Pinpoint the cell where the given text exists, returning its (X, Y) midpoint coordinate. 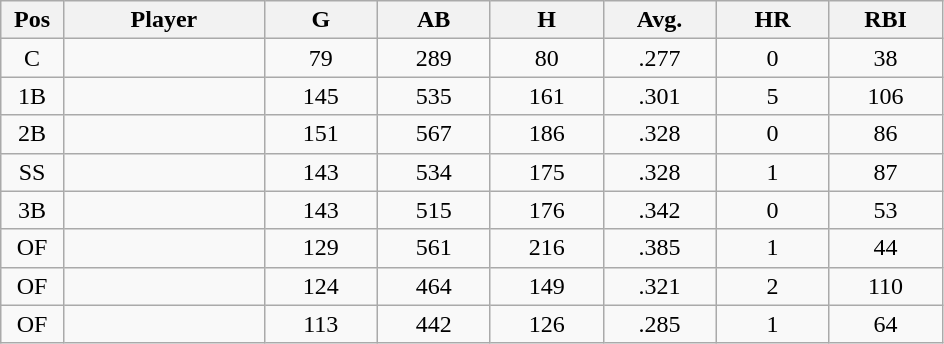
80 (546, 58)
2 (772, 286)
186 (546, 134)
464 (434, 286)
106 (886, 96)
86 (886, 134)
561 (434, 248)
161 (546, 96)
175 (546, 172)
38 (886, 58)
129 (320, 248)
176 (546, 210)
RBI (886, 20)
535 (434, 96)
216 (546, 248)
Player (164, 20)
HR (772, 20)
.277 (660, 58)
124 (320, 286)
AB (434, 20)
SS (32, 172)
113 (320, 324)
289 (434, 58)
Pos (32, 20)
126 (546, 324)
87 (886, 172)
151 (320, 134)
110 (886, 286)
.301 (660, 96)
.285 (660, 324)
2B (32, 134)
442 (434, 324)
515 (434, 210)
44 (886, 248)
79 (320, 58)
567 (434, 134)
1B (32, 96)
H (546, 20)
.321 (660, 286)
C (32, 58)
G (320, 20)
3B (32, 210)
64 (886, 324)
53 (886, 210)
.385 (660, 248)
.342 (660, 210)
Avg. (660, 20)
5 (772, 96)
145 (320, 96)
534 (434, 172)
149 (546, 286)
